Output the (X, Y) coordinate of the center of the cell containing the given text.  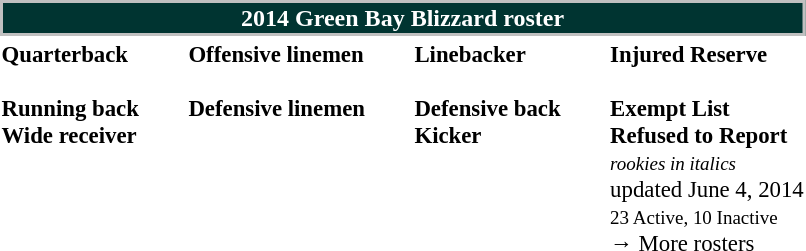
2014 Green Bay Blizzard roster (402, 18)
